Determine the [x, y] coordinate at the center of the cell enclosing the given text.  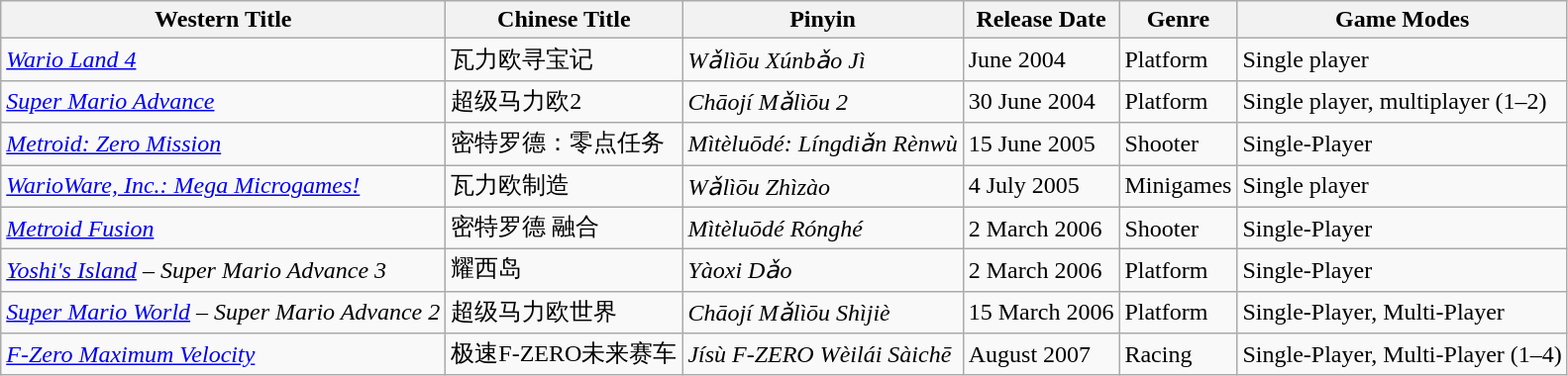
耀西岛 [565, 271]
15 June 2005 [1041, 144]
Single-Player, Multi-Player (1–4) [1403, 354]
Metroid: Zero Mission [224, 144]
Single player, multiplayer (1–2) [1403, 101]
15 March 2006 [1041, 313]
Racing [1179, 354]
极速F-ZERO未来赛车 [565, 354]
Western Title [224, 20]
密特罗德 融合 [565, 228]
Chinese Title [565, 20]
Mìtèluōdé Rónghé [822, 228]
密特罗德：零点任务 [565, 144]
Single-Player, Multi-Player [1403, 313]
Yàoxi Dǎo [822, 271]
Yoshi's Island – Super Mario Advance 3 [224, 271]
Chāojí Mǎlìōu Shìjiè [822, 313]
June 2004 [1041, 59]
Super Mario Advance [224, 101]
F-Zero Maximum Velocity [224, 354]
超级马力欧世界 [565, 313]
Wǎlìōu Xúnbǎo Jì [822, 59]
Metroid Fusion [224, 228]
Wario Land 4 [224, 59]
Release Date [1041, 20]
4 July 2005 [1041, 186]
超级马力欧2 [565, 101]
Mìtèluōdé: Língdiǎn Rènwù [822, 144]
Game Modes [1403, 20]
Minigames [1179, 186]
Chāojí Mǎlìōu 2 [822, 101]
Pinyin [822, 20]
Genre [1179, 20]
Wǎlìōu Zhìzào [822, 186]
WarioWare, Inc.: Mega Microgames! [224, 186]
瓦力欧制造 [565, 186]
Super Mario World – Super Mario Advance 2 [224, 313]
Jísù F-ZERO Wèilái Sàichē [822, 354]
30 June 2004 [1041, 101]
August 2007 [1041, 354]
瓦力欧寻宝记 [565, 59]
